Capture the cell that displays the provided text and extract its (x, y) central coordinate. 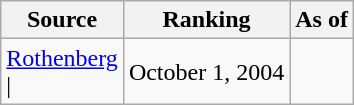
October 1, 2004 (206, 72)
As of (322, 20)
Source (62, 20)
Ranking (206, 20)
Rothenberg| (62, 72)
